From the cell containing the given text, extract its center point as [X, Y] coordinate. 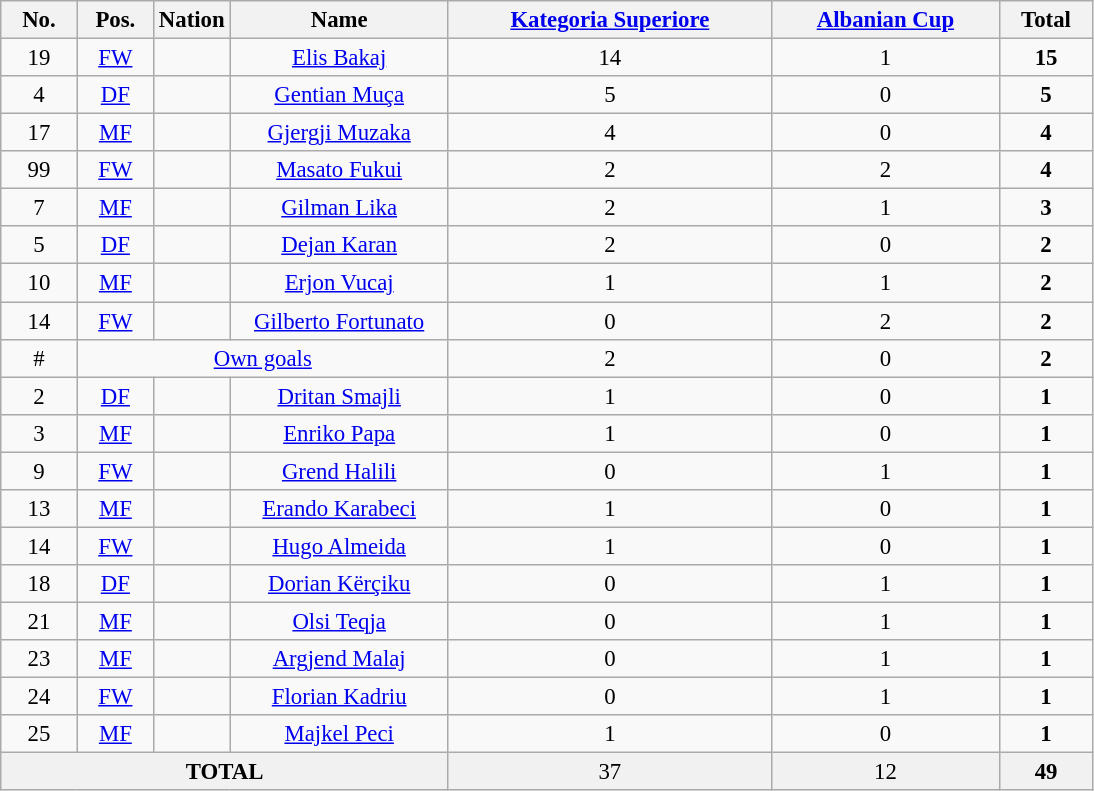
12 [885, 772]
No. [39, 20]
Gjergji Muzaka [339, 133]
Pos. [115, 20]
18 [39, 584]
Florian Kadriu [339, 697]
Dejan Karan [339, 245]
13 [39, 509]
Enriko Papa [339, 433]
7 [39, 208]
Masato Fukui [339, 170]
Own goals [262, 358]
Erjon Vucaj [339, 283]
Gilberto Fortunato [339, 321]
21 [39, 621]
17 [39, 133]
Dorian Kërçiku [339, 584]
Nation [192, 20]
Name [339, 20]
9 [39, 471]
Erando Karabeci [339, 509]
15 [1046, 58]
25 [39, 734]
23 [39, 659]
Albanian Cup [885, 20]
Elis Bakaj [339, 58]
Gentian Muça [339, 95]
19 [39, 58]
TOTAL [225, 772]
Kategoria Superiore [610, 20]
Hugo Almeida [339, 546]
Gilman Lika [339, 208]
37 [610, 772]
99 [39, 170]
10 [39, 283]
Olsi Teqja [339, 621]
Argjend Malaj [339, 659]
Total [1046, 20]
Grend Halili [339, 471]
24 [39, 697]
Dritan Smajli [339, 396]
49 [1046, 772]
# [39, 358]
Majkel Peci [339, 734]
